Detect which cell encompasses the target text, then output its [x, y] center coordinate. 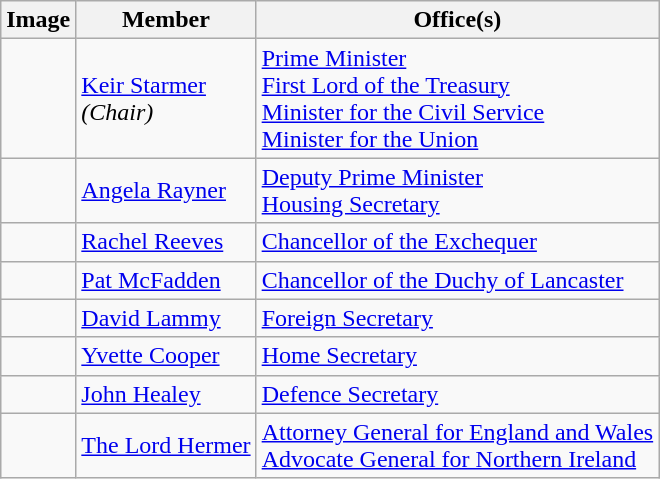
Attorney General for England and WalesAdvocate General for Northern Ireland [458, 446]
Home Secretary [458, 356]
Keir Starmer (Chair) [166, 98]
Deputy Prime MinisterHousing Secretary [458, 190]
The Lord Hermer [166, 446]
Member [166, 20]
Angela Rayner [166, 190]
John Healey [166, 394]
Yvette Cooper [166, 356]
Chancellor of the Duchy of Lancaster [458, 280]
Foreign Secretary [458, 318]
Defence Secretary [458, 394]
Image [38, 20]
David Lammy [166, 318]
Rachel Reeves [166, 242]
Pat McFadden [166, 280]
Prime MinisterFirst Lord of the TreasuryMinister for the Civil ServiceMinister for the Union [458, 98]
Office(s) [458, 20]
Chancellor of the Exchequer [458, 242]
